From the cell containing the given text, extract its center point as (X, Y) coordinate. 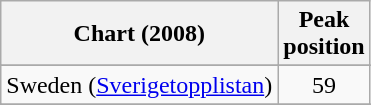
Chart (2008) (140, 34)
Peakposition (324, 34)
59 (324, 85)
Sweden (Sverigetopplistan) (140, 85)
